For the text-containing cell, return its midpoint in (X, Y) coordinate format. 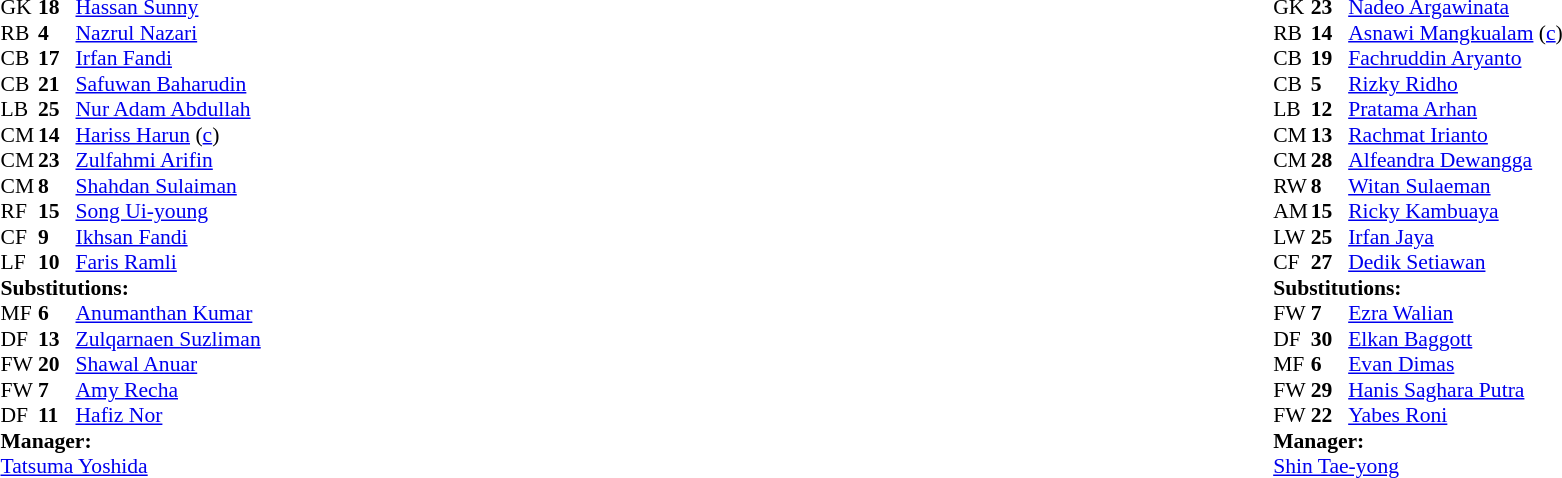
RW (1292, 186)
10 (57, 263)
Shawal Anuar (168, 365)
Zulqarnaen Suzliman (168, 339)
23 (57, 161)
AM (1292, 211)
RF (19, 211)
Song Ui-young (168, 211)
Nur Adam Abdullah (168, 109)
Amy Recha (168, 390)
5 (1330, 84)
4 (57, 33)
Hariss Harun (c) (168, 135)
Irfan Fandi (168, 59)
11 (57, 415)
Ikhsan Fandi (168, 237)
12 (1330, 109)
Shahdan Sulaiman (168, 186)
LW (1292, 237)
Substitutions: (130, 288)
19 (1330, 59)
22 (1330, 415)
Manager: (130, 441)
Faris Ramli (168, 263)
17 (57, 59)
9 (57, 237)
21 (57, 84)
Anumanthan Kumar (168, 313)
29 (1330, 390)
30 (1330, 339)
27 (1330, 263)
LF (19, 263)
28 (1330, 161)
Zulfahmi Arifin (168, 161)
20 (57, 365)
Safuwan Baharudin (168, 84)
Nazrul Nazari (168, 33)
Hafiz Nor (168, 415)
